Search for the cell housing the specified text and yield its (x, y) center coordinate. 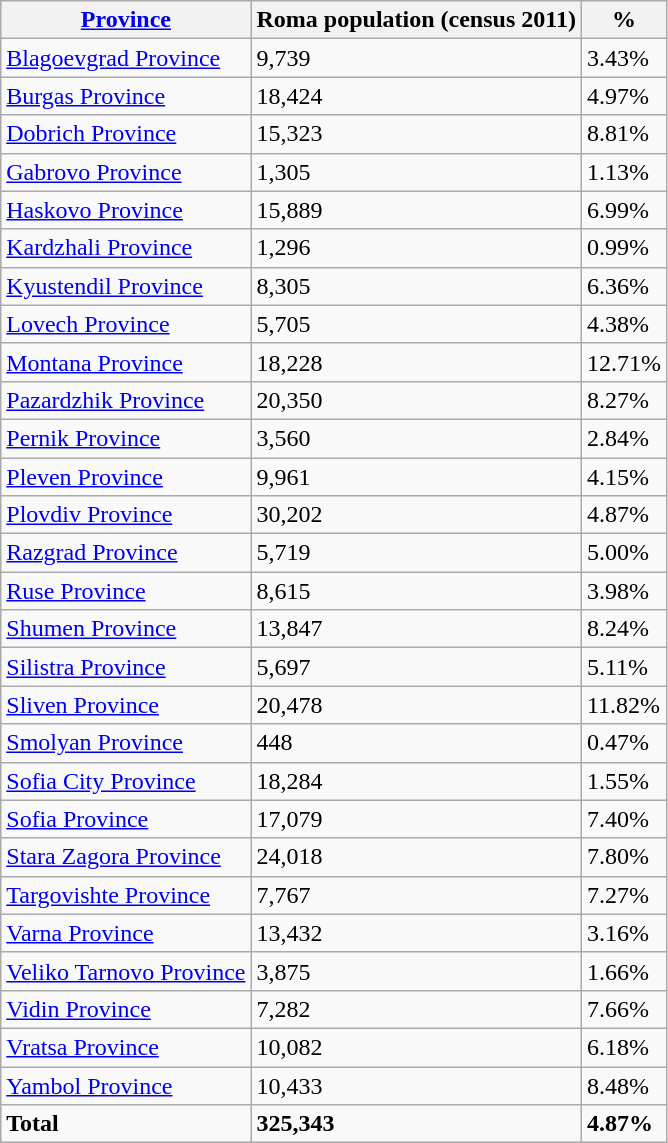
4.97% (624, 96)
6.18% (624, 1047)
30,202 (416, 515)
3,560 (416, 438)
Shumen Province (126, 629)
Pazardzhik Province (126, 400)
Smolyan Province (126, 743)
Montana Province (126, 362)
1.13% (624, 172)
15,323 (416, 134)
4.38% (624, 324)
Sofia City Province (126, 781)
Yambol Province (126, 1085)
7.66% (624, 1009)
Roma population (census 2011) (416, 20)
0.47% (624, 743)
Kyustendil Province (126, 286)
7.80% (624, 857)
Province (126, 20)
448 (416, 743)
Dobrich Province (126, 134)
20,350 (416, 400)
3.98% (624, 591)
8.48% (624, 1085)
9,961 (416, 477)
1.55% (624, 781)
17,079 (416, 819)
Stara Zagora Province (126, 857)
8.81% (624, 134)
11.82% (624, 705)
Gabrovo Province (126, 172)
Haskovo Province (126, 210)
3,875 (416, 971)
Burgas Province (126, 96)
5.00% (624, 553)
Razgrad Province (126, 553)
Silistra Province (126, 667)
8.27% (624, 400)
3.16% (624, 933)
7.27% (624, 895)
20,478 (416, 705)
7.40% (624, 819)
18,284 (416, 781)
12.71% (624, 362)
Total (126, 1124)
Sliven Province (126, 705)
10,082 (416, 1047)
4.15% (624, 477)
Pleven Province (126, 477)
6.36% (624, 286)
Vidin Province (126, 1009)
Blagoevgrad Province (126, 58)
13,432 (416, 933)
3.43% (624, 58)
8.24% (624, 629)
6.99% (624, 210)
15,889 (416, 210)
7,767 (416, 895)
5,705 (416, 324)
Pernik Province (126, 438)
Ruse Province (126, 591)
% (624, 20)
0.99% (624, 248)
8,615 (416, 591)
325,343 (416, 1124)
18,228 (416, 362)
8,305 (416, 286)
Lovech Province (126, 324)
24,018 (416, 857)
Varna Province (126, 933)
Veliko Tarnovo Province (126, 971)
10,433 (416, 1085)
Vratsa Province (126, 1047)
Plovdiv Province (126, 515)
2.84% (624, 438)
5,697 (416, 667)
5,719 (416, 553)
13,847 (416, 629)
1.66% (624, 971)
9,739 (416, 58)
Sofia Province (126, 819)
1,305 (416, 172)
1,296 (416, 248)
Kardzhali Province (126, 248)
5.11% (624, 667)
18,424 (416, 96)
Targovishte Province (126, 895)
7,282 (416, 1009)
